Determine the [x, y] coordinate at the center of the cell enclosing the given text.  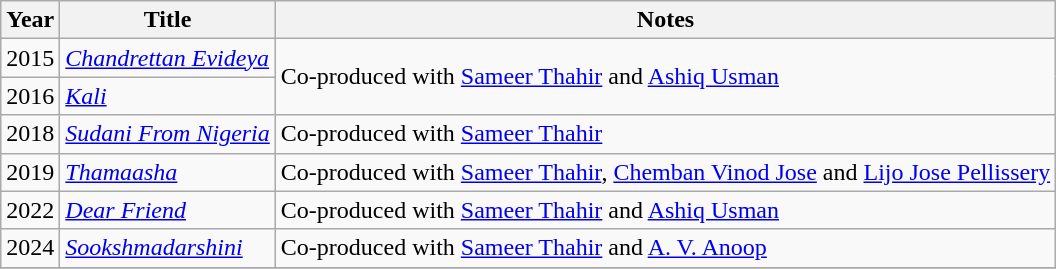
2019 [30, 172]
Notes [665, 20]
Co-produced with Sameer Thahir [665, 134]
Co-produced with Sameer Thahir and A. V. Anoop [665, 248]
Kali [168, 96]
Year [30, 20]
2018 [30, 134]
Chandrettan Evideya [168, 58]
2024 [30, 248]
Title [168, 20]
Co-produced with Sameer Thahir, Chemban Vinod Jose and Lijo Jose Pellissery [665, 172]
Sookshmadarshini [168, 248]
2015 [30, 58]
Dear Friend [168, 210]
2016 [30, 96]
Sudani From Nigeria [168, 134]
2022 [30, 210]
Thamaasha [168, 172]
